Output the [x, y] coordinate of the center of the cell containing the given text.  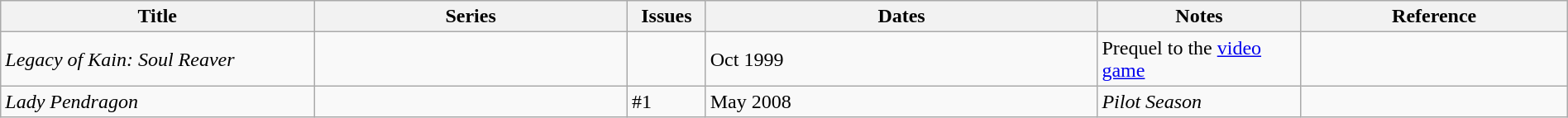
Lady Pendragon [157, 101]
Dates [901, 17]
May 2008 [901, 101]
Issues [667, 17]
Oct 1999 [901, 59]
Title [157, 17]
Legacy of Kain: Soul Reaver [157, 59]
Prequel to the video game [1199, 59]
Pilot Season [1199, 101]
Series [471, 17]
Notes [1199, 17]
#1 [667, 101]
Reference [1434, 17]
